Locate the cell with the specified text and output its [X, Y] center coordinate. 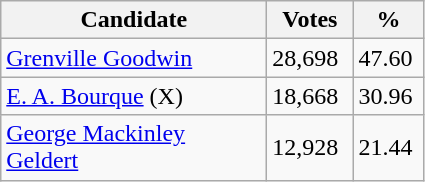
12,928 [310, 148]
Candidate [134, 20]
47.60 [388, 58]
30.96 [388, 96]
28,698 [310, 58]
21.44 [388, 148]
18,668 [310, 96]
% [388, 20]
Votes [310, 20]
Grenville Goodwin [134, 58]
George Mackinley Geldert [134, 148]
E. A. Bourque (X) [134, 96]
